From the cell containing the given text, extract its center point as [X, Y] coordinate. 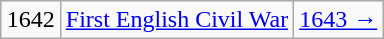
First English Civil War [176, 20]
1642 [30, 20]
1643 → [338, 20]
